Locate the cell with the specified text and output its [X, Y] center coordinate. 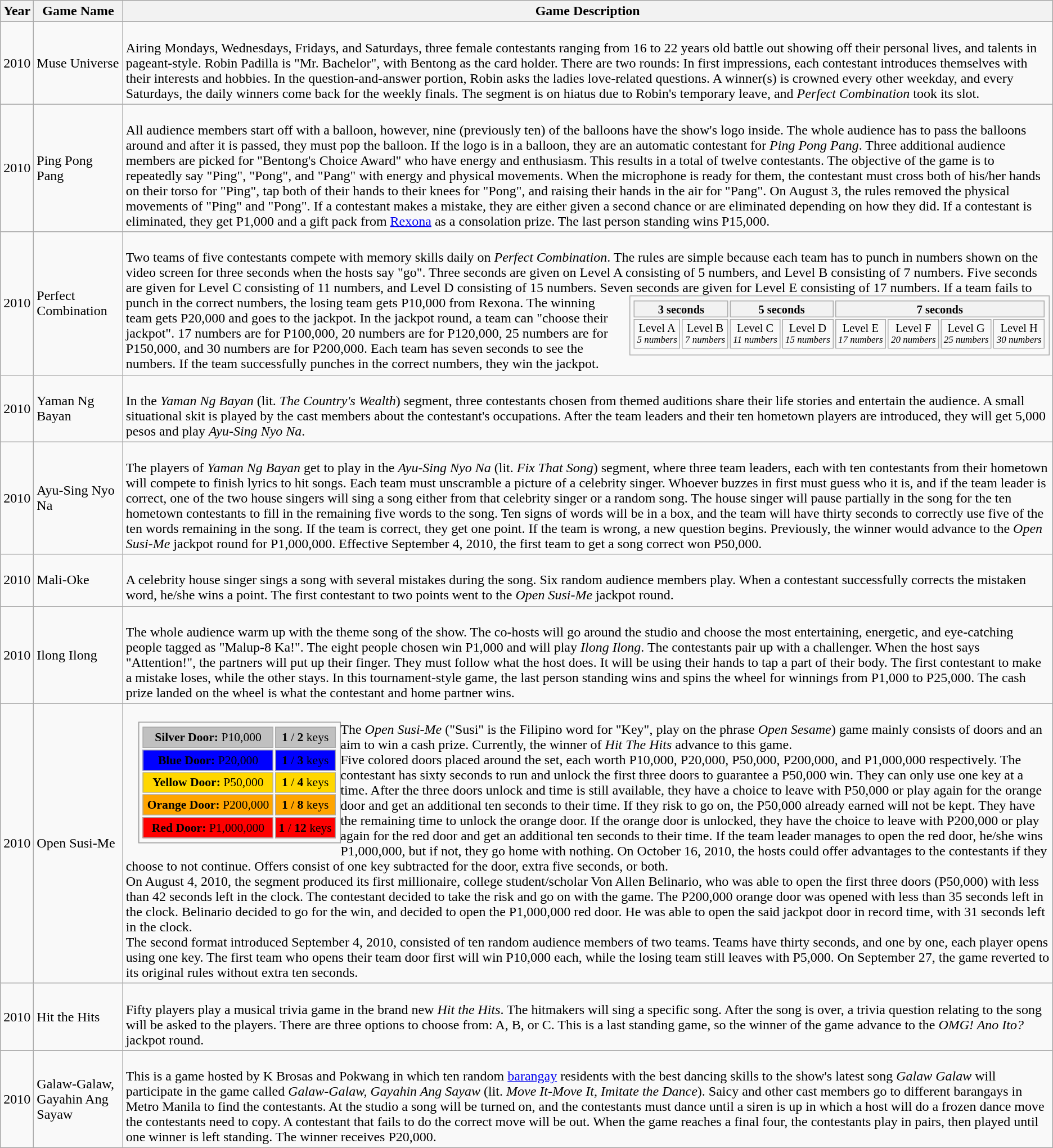
Orange Door: P200,000 [208, 805]
Year [17, 11]
Level D 15 numbers [808, 334]
Open Susi-Me [78, 843]
1 / 12 keys [305, 827]
Ayu-Sing Nyo Na [78, 498]
Blue Door: P20,000 [208, 760]
Level H 30 numbers [1019, 334]
Level C 11 numbers [755, 334]
Level F 20 numbers [913, 334]
Level E 17 numbers [861, 334]
7 seconds [939, 310]
Mali-Oke [78, 580]
Ping Pong Pang [78, 168]
1 / 3 keys [305, 760]
Yellow Door: P50,000 [208, 782]
Perfect Combination [78, 303]
Level B 7 numbers [705, 334]
1 / 4 keys [305, 782]
Silver Door: P10,000 [208, 737]
Game Name [78, 11]
Ilong Ilong [78, 655]
Yaman Ng Bayan [78, 409]
1 / 2 keys [305, 737]
3 seconds [681, 310]
5 seconds [782, 310]
Game Description [587, 11]
Level G 25 numbers [966, 334]
Red Door: P1,000,000 [208, 827]
Muse Universe [78, 63]
Galaw-Galaw, Gayahin Ang Sayaw [78, 1098]
Hit the Hits [78, 1016]
1 / 8 keys [305, 805]
Level A 5 numbers [657, 334]
